Scan for the cell matching the given text and deliver its (x, y) coordinate at center. 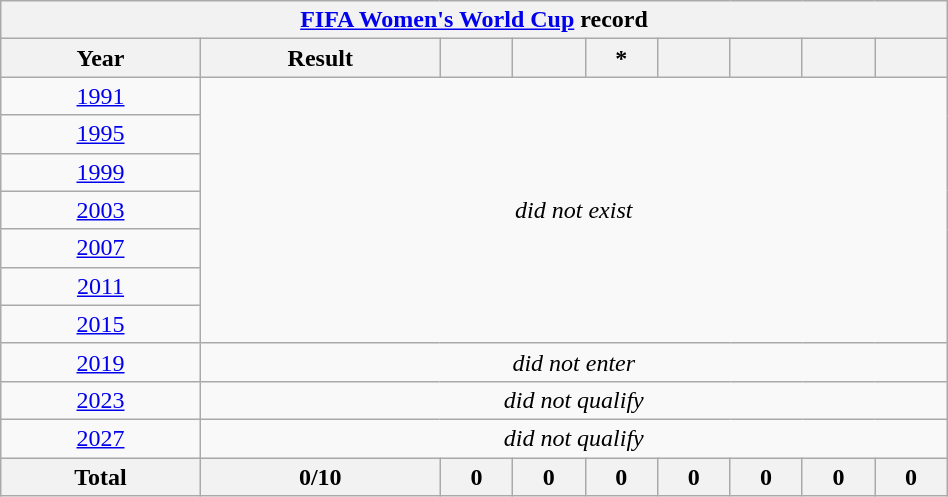
2027 (101, 438)
did not exist (574, 210)
0/10 (320, 477)
Result (320, 58)
1995 (101, 134)
did not enter (574, 362)
2019 (101, 362)
2011 (101, 286)
2007 (101, 248)
2003 (101, 210)
Year (101, 58)
2023 (101, 400)
Total (101, 477)
2015 (101, 324)
FIFA Women's World Cup record (474, 20)
* (621, 58)
1999 (101, 172)
1991 (101, 96)
